Locate the cell with the specified text and output its (x, y) center coordinate. 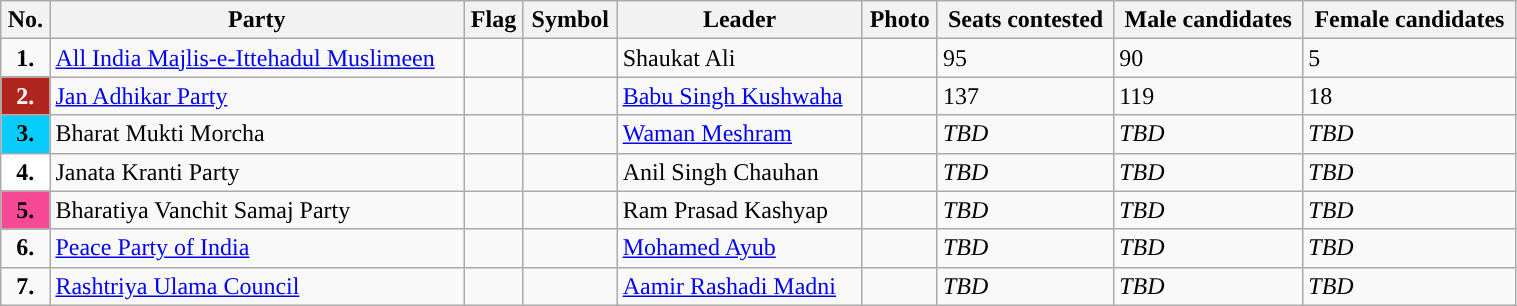
Leader (740, 20)
Peace Party of India (257, 248)
3. (26, 134)
119 (1208, 96)
Male candidates (1208, 20)
Babu Singh Kushwaha (740, 96)
Photo (900, 20)
Flag (494, 20)
95 (1025, 58)
All India Majlis-e-Ittehadul Muslimeen (257, 58)
5 (1410, 58)
18 (1410, 96)
Mohamed Ayub (740, 248)
Aamir Rashadi Madni (740, 286)
Jan Adhikar Party (257, 96)
Party (257, 20)
Waman Meshram (740, 134)
Shaukat Ali (740, 58)
Bharat Mukti Morcha (257, 134)
5. (26, 210)
Symbol (570, 20)
Janata Kranti Party (257, 172)
Ram Prasad Kashyap (740, 210)
Rashtriya Ulama Council (257, 286)
Seats contested (1025, 20)
Female candidates (1410, 20)
4. (26, 172)
2. (26, 96)
137 (1025, 96)
No. (26, 20)
Anil Singh Chauhan (740, 172)
90 (1208, 58)
Bharatiya Vanchit Samaj Party (257, 210)
1. (26, 58)
7. (26, 286)
6. (26, 248)
